From the cell containing the given text, extract its center point as (X, Y) coordinate. 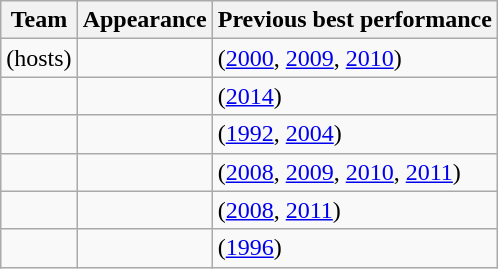
(1992, 2004) (354, 134)
(1996) (354, 248)
(2008, 2011) (354, 210)
(2000, 2009, 2010) (354, 58)
(2014) (354, 96)
(hosts) (39, 58)
Team (39, 20)
Appearance (144, 20)
Previous best performance (354, 20)
(2008, 2009, 2010, 2011) (354, 172)
